Identify which cell holds the provided text, then report its [X, Y] central coordinate. 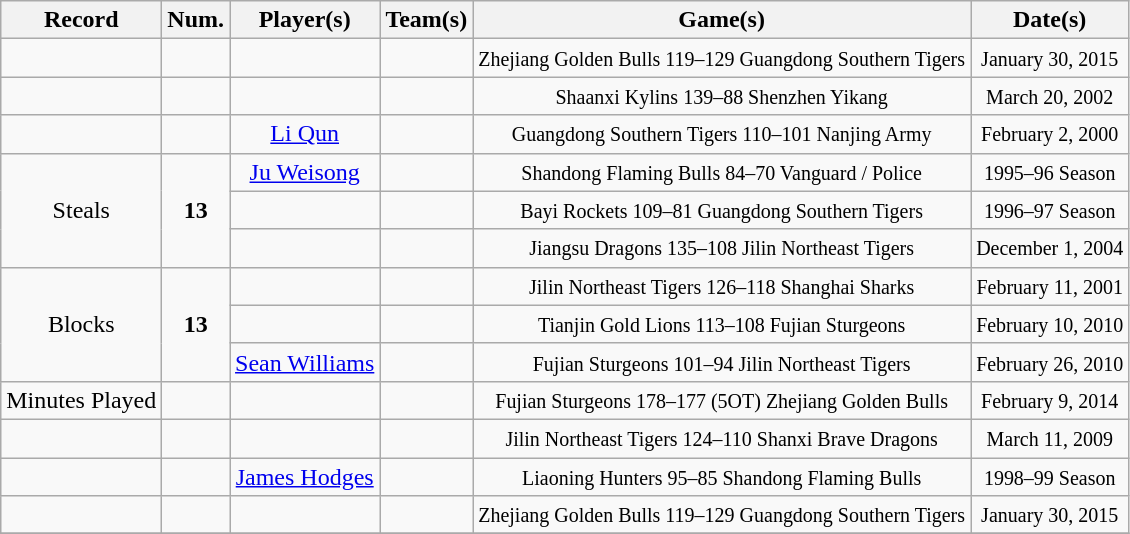
March 20, 2002 [1050, 96]
Tianjin Gold Lions 113–108 Fujian Sturgeons [722, 324]
Jiangsu Dragons 135–108 Jilin Northeast Tigers [722, 248]
Minutes Played [82, 400]
1996–97 Season [1050, 210]
February 26, 2010 [1050, 362]
James Hodges [305, 477]
Blocks [82, 324]
Game(s) [722, 20]
February 9, 2014 [1050, 400]
1998–99 Season [1050, 477]
Record [82, 20]
Guangdong Southern Tigers 110–101 Nanjing Army [722, 134]
February 10, 2010 [1050, 324]
Jilin Northeast Tigers 126–118 Shanghai Sharks [722, 286]
March 11, 2009 [1050, 438]
Liaoning Hunters 95–85 Shandong Flaming Bulls [722, 477]
Steals [82, 210]
February 11, 2001 [1050, 286]
Player(s) [305, 20]
1995–96 Season [1050, 172]
Date(s) [1050, 20]
Li Qun [305, 134]
Fujian Sturgeons 101–94 Jilin Northeast Tigers [722, 362]
Fujian Sturgeons 178–177 (5OT) Zhejiang Golden Bulls [722, 400]
Shaanxi Kylins 139–88 Shenzhen Yikang [722, 96]
Num. [196, 20]
Sean Williams [305, 362]
Jilin Northeast Tigers 124–110 Shanxi Brave Dragons [722, 438]
December 1, 2004 [1050, 248]
Bayi Rockets 109–81 Guangdong Southern Tigers [722, 210]
Team(s) [426, 20]
February 2, 2000 [1050, 134]
Ju Weisong [305, 172]
Shandong Flaming Bulls 84–70 Vanguard / Police [722, 172]
